Search for the cell housing the specified text and yield its [X, Y] center coordinate. 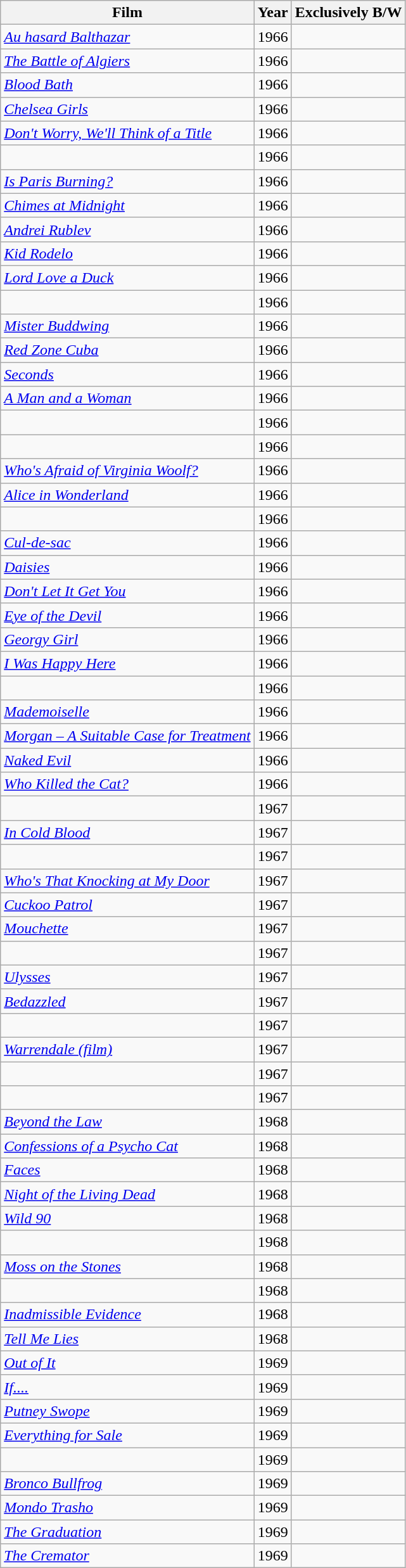
Andrei Rublev [127, 229]
Daisies [127, 567]
The Graduation [127, 1532]
Faces [127, 1170]
Don't Let It Get You [127, 591]
Tell Me Lies [127, 1339]
Chelsea Girls [127, 109]
Year [272, 13]
Lord Love a Duck [127, 277]
Bronco Bullfrog [127, 1484]
Chimes at Midnight [127, 205]
Naked Evil [127, 760]
Mister Buddwing [127, 326]
Beyond the Law [127, 1122]
Georgy Girl [127, 639]
Wild 90 [127, 1218]
Ulysses [127, 977]
Au hasard Balthazar [127, 37]
Cuckoo Patrol [127, 905]
Cul-de-sac [127, 543]
Don't Worry, We'll Think of a Title [127, 133]
In Cold Blood [127, 832]
Everything for Sale [127, 1435]
Morgan – A Suitable Case for Treatment [127, 736]
If.... [127, 1387]
Alice in Wonderland [127, 495]
Mademoiselle [127, 712]
Blood Bath [127, 85]
Warrendale (film) [127, 1049]
A Man and a Woman [127, 398]
Moss on the Stones [127, 1266]
Mouchette [127, 929]
Confessions of a Psycho Cat [127, 1146]
Who's That Knocking at My Door [127, 881]
Night of the Living Dead [127, 1194]
Who's Afraid of Virginia Woolf? [127, 471]
The Cremator [127, 1556]
Red Zone Cuba [127, 350]
Is Paris Burning? [127, 181]
Seconds [127, 374]
Kid Rodelo [127, 253]
Eye of the Devil [127, 615]
I Was Happy Here [127, 663]
Putney Swope [127, 1411]
Inadmissible Evidence [127, 1315]
Bedazzled [127, 1001]
Film [127, 13]
Mondo Trasho [127, 1508]
Who Killed the Cat? [127, 784]
Exclusively B/W [348, 13]
The Battle of Algiers [127, 61]
Out of It [127, 1363]
